Return the [X, Y] coordinate for the center point of the cell that contains the specified text.  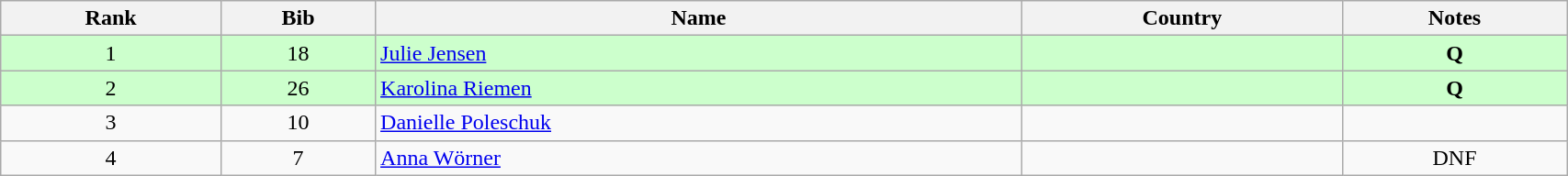
Julie Jensen [699, 53]
Country [1181, 18]
10 [298, 123]
7 [298, 158]
Name [699, 18]
Anna Wörner [699, 158]
3 [111, 123]
Karolina Riemen [699, 88]
1 [111, 53]
Bib [298, 18]
18 [298, 53]
DNF [1454, 158]
2 [111, 88]
Notes [1454, 18]
Rank [111, 18]
26 [298, 88]
Danielle Poleschuk [699, 123]
4 [111, 158]
